Provide the (X, Y) coordinate of the cell's center where the given text is located.  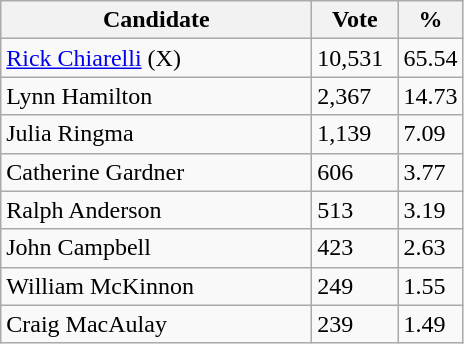
606 (355, 172)
2.63 (430, 248)
Catherine Gardner (156, 172)
Candidate (156, 20)
Julia Ringma (156, 134)
1.55 (430, 286)
William McKinnon (156, 286)
Craig MacAulay (156, 324)
65.54 (430, 58)
10,531 (355, 58)
Lynn Hamilton (156, 96)
John Campbell (156, 248)
Rick Chiarelli (X) (156, 58)
% (430, 20)
239 (355, 324)
3.19 (430, 210)
2,367 (355, 96)
249 (355, 286)
Ralph Anderson (156, 210)
Vote (355, 20)
1.49 (430, 324)
3.77 (430, 172)
513 (355, 210)
14.73 (430, 96)
7.09 (430, 134)
423 (355, 248)
1,139 (355, 134)
